Return (X, Y) of the center of cell containing provided text 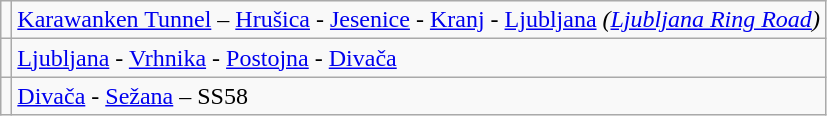
Divača - Sežana – SS58 (419, 96)
Karawanken Tunnel – Hrušica - Jesenice - Kranj - Ljubljana (Ljubljana Ring Road) (419, 20)
Ljubljana - Vrhnika - Postojna - Divača (419, 58)
